Return the (X, Y) coordinate for the center point of the cell that contains the specified text.  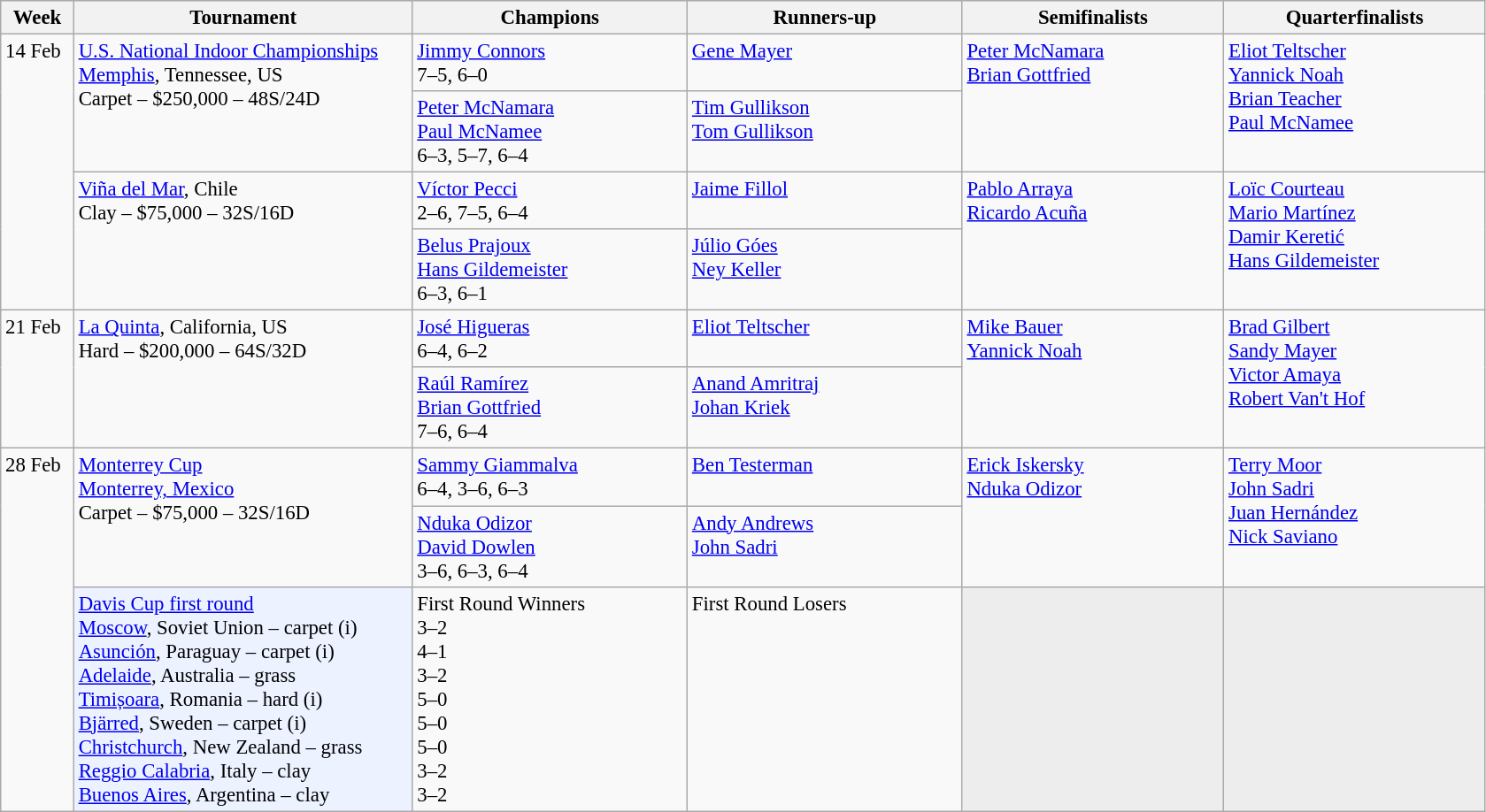
Gene Mayer (825, 64)
Week (37, 18)
Eliot Teltscher Yannick Noah Brian Teacher Paul McNamee (1355, 103)
Belus Prajoux Hans Gildemeister 6–3, 6–1 (551, 270)
Anand Amritraj Johan Kriek (825, 409)
Terry Moor John Sadri Juan Hernández Nick Saviano (1355, 517)
Mike Bauer Yannick Noah (1093, 379)
Peter McNamara Paul McNamee 6–3, 5–7, 6–4 (551, 132)
Monterrey Cup Monterrey, Mexico Carpet – $75,000 – 32S/16D (243, 517)
14 Feb (37, 172)
Nduka Odizor David Dowlen 3–6, 6–3, 6–4 (551, 547)
Tournament (243, 18)
First Round Winners 3–2 4–1 3–2 5–0 5–0 5–0 3–2 3–2 (551, 699)
Jimmy Connors 7–5, 6–0 (551, 64)
Andy Andrews John Sadri (825, 547)
Pablo Arraya Ricardo Acuña (1093, 241)
Tim Gullikson Tom Gullikson (825, 132)
José Higueras 6–4, 6–2 (551, 340)
Champions (551, 18)
Jaime Fillol (825, 202)
Raúl Ramírez Brian Gottfried 7–6, 6–4 (551, 409)
Sammy Giammalva 6–4, 3–6, 6–3 (551, 478)
21 Feb (37, 379)
Eliot Teltscher (825, 340)
Semifinalists (1093, 18)
Ben Testerman (825, 478)
U.S. National Indoor Championships Memphis, Tennessee, US Carpet – $250,000 – 48S/24D (243, 103)
Peter McNamara Brian Gottfried (1093, 103)
28 Feb (37, 630)
Runners-up (825, 18)
Quarterfinalists (1355, 18)
Brad Gilbert Sandy Mayer Victor Amaya Robert Van't Hof (1355, 379)
Erick Iskersky Nduka Odizor (1093, 517)
Viña del Mar, Chile Clay – $75,000 – 32S/16D (243, 241)
Loïc Courteau Mario Martínez Damir Keretić Hans Gildemeister (1355, 241)
Víctor Pecci 2–6, 7–5, 6–4 (551, 202)
Júlio Góes Ney Keller (825, 270)
La Quinta, California, US Hard – $200,000 – 64S/32D (243, 379)
First Round Losers (825, 699)
